Locate the cell with the specified text and output its (X, Y) center coordinate. 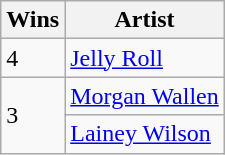
Artist (145, 20)
Morgan Wallen (145, 96)
Jelly Roll (145, 58)
Lainey Wilson (145, 134)
4 (33, 58)
3 (33, 115)
Wins (33, 20)
